Detect which cell encompasses the target text, then output its [X, Y] center coordinate. 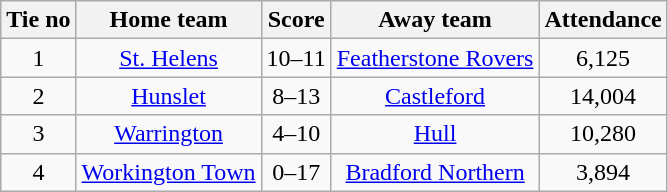
Workington Town [168, 172]
Attendance [603, 20]
Away team [435, 20]
Hunslet [168, 96]
St. Helens [168, 58]
4 [38, 172]
Tie no [38, 20]
1 [38, 58]
0–17 [296, 172]
Home team [168, 20]
10,280 [603, 134]
Castleford [435, 96]
3 [38, 134]
Hull [435, 134]
Bradford Northern [435, 172]
8–13 [296, 96]
4–10 [296, 134]
Score [296, 20]
2 [38, 96]
Featherstone Rovers [435, 58]
14,004 [603, 96]
3,894 [603, 172]
6,125 [603, 58]
10–11 [296, 58]
Warrington [168, 134]
